From the cell containing the given text, extract its center point as (X, Y) coordinate. 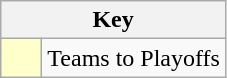
Key (114, 20)
Teams to Playoffs (134, 58)
